Output the (X, Y) coordinate of the center of the cell containing the given text.  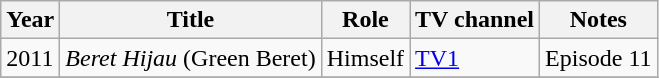
TV channel (475, 20)
Role (365, 20)
Beret Hijau (Green Beret) (190, 58)
Episode 11 (598, 58)
2011 (30, 58)
Title (190, 20)
Year (30, 20)
Himself (365, 58)
Notes (598, 20)
TV1 (475, 58)
